Determine the (x, y) coordinate at the center of the cell enclosing the given text.  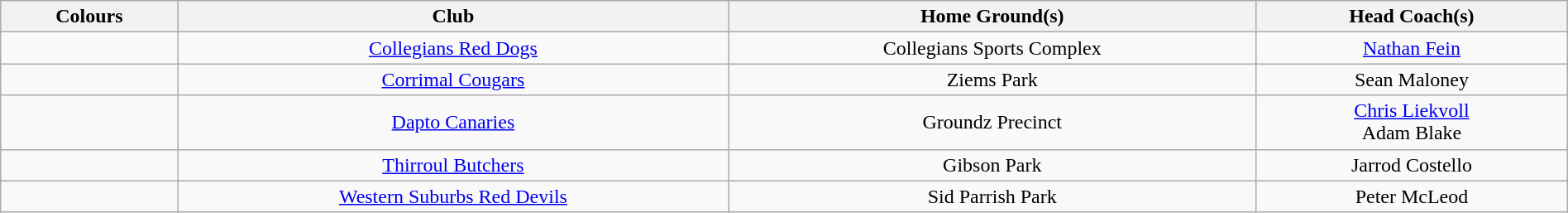
Gibson Park (992, 165)
Nathan Fein (1413, 48)
Club (453, 17)
Corrimal Cougars (453, 80)
Home Ground(s) (992, 17)
Peter McLeod (1413, 196)
Chris LiekvollAdam Blake (1413, 123)
Dapto Canaries (453, 123)
Sid Parrish Park (992, 196)
Collegians Red Dogs (453, 48)
Groundz Precinct (992, 123)
Thirroul Butchers (453, 165)
Head Coach(s) (1413, 17)
Sean Maloney (1413, 80)
Western Suburbs Red Devils (453, 196)
Jarrod Costello (1413, 165)
Ziems Park (992, 80)
Collegians Sports Complex (992, 48)
Colours (89, 17)
